Return the (x, y) coordinate for the center point of the cell that contains the specified text.  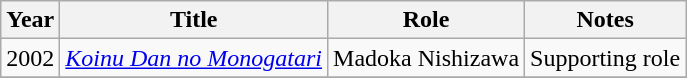
Year (30, 20)
Title (194, 20)
Koinu Dan no Monogatari (194, 58)
2002 (30, 58)
Notes (606, 20)
Supporting role (606, 58)
Role (426, 20)
Madoka Nishizawa (426, 58)
